Locate the cell with the specified text and output its [x, y] center coordinate. 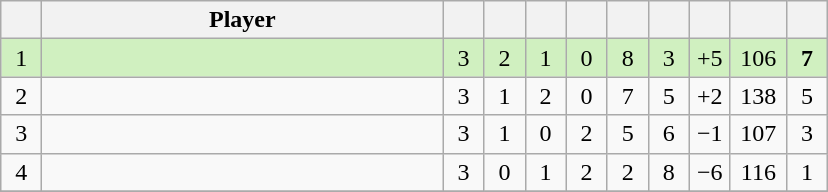
106 [758, 58]
Player [242, 20]
116 [758, 172]
4 [22, 172]
+5 [710, 58]
−1 [710, 134]
−6 [710, 172]
138 [758, 96]
107 [758, 134]
6 [668, 134]
+2 [710, 96]
